Return [x, y] of the center of cell containing provided text 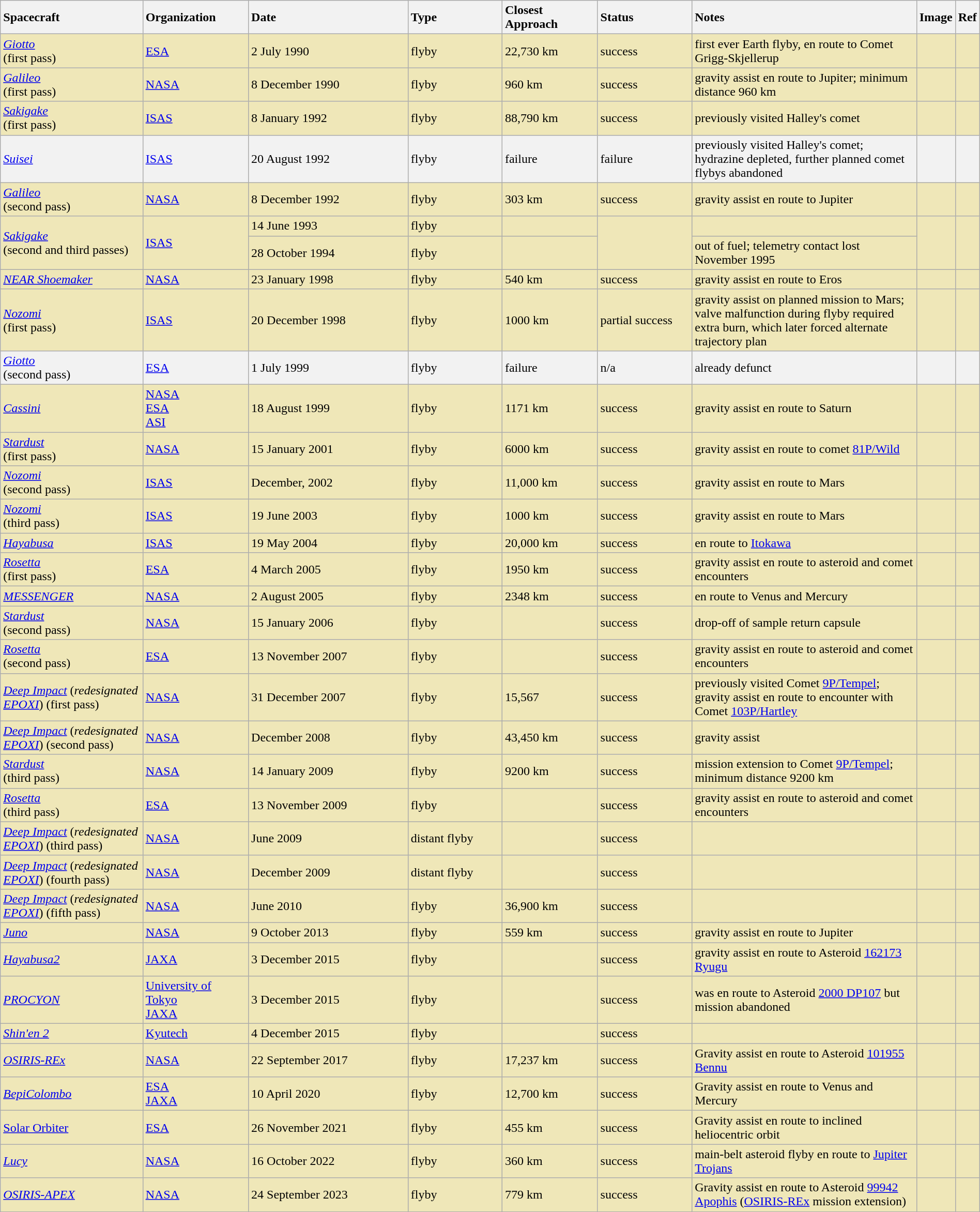
Date [329, 18]
Image [936, 18]
20,000 km [550, 543]
17,237 km [550, 1060]
BepiColombo [71, 1094]
31 December 2007 [329, 697]
Deep Impact (redesignated EPOXI) (second pass) [71, 737]
13 November 2009 [329, 805]
NASA ESA ASI [195, 408]
OSIRIS-APEX [71, 1194]
26 November 2021 [329, 1127]
Giotto(second pass) [71, 367]
88,790 km [550, 118]
15,567 [550, 697]
Deep Impact (redesignated EPOXI) (fourth pass) [71, 872]
15 January 2006 [329, 623]
ESA JAXA [195, 1094]
gravity assist en route to comet 81P/Wild [804, 449]
Solar Orbiter [71, 1127]
gravity assist [804, 737]
en route to Venus and Mercury [804, 596]
14 January 2009 [329, 771]
14 June 1993 [329, 226]
Type [455, 18]
December 2008 [329, 737]
Hayabusa2 [71, 959]
Gravity assist en route to inclined heliocentric orbit [804, 1127]
24 September 2023 [329, 1194]
University of Tokyo JAXA [195, 1000]
22,730 km [550, 51]
303 km [550, 200]
partial success [645, 320]
previously visited Halley's comet; hydrazine depleted, further planned comet flybys abandoned [804, 159]
Ref [968, 18]
6000 km [550, 449]
Closest Approach [550, 18]
36,900 km [550, 906]
PROCYON [71, 1000]
455 km [550, 1127]
Rosetta(first pass) [71, 570]
OSIRIS-REx [71, 1060]
Hayabusa [71, 543]
22 September 2017 [329, 1060]
Juno [71, 932]
8 December 1992 [329, 200]
Rosetta(second pass) [71, 657]
drop-off of sample return capsule [804, 623]
Deep Impact (redesignated EPOXI) (first pass) [71, 697]
Lucy [71, 1161]
540 km [550, 279]
Status [645, 18]
360 km [550, 1161]
previously visited Halley's comet [804, 118]
gravity assist en route to Eros [804, 279]
10 April 2020 [329, 1094]
Spacecraft [71, 18]
MESSENGER [71, 596]
Gravity assist en route to Asteroid 101955 Bennu [804, 1060]
was en route to Asteroid 2000 DP107 but mission abandoned [804, 1000]
June 2009 [329, 839]
23 January 1998 [329, 279]
28 October 1994 [329, 252]
1171 km [550, 408]
9 October 2013 [329, 932]
1 July 1999 [329, 367]
43,450 km [550, 737]
Gravity assist en route to Venus and Mercury [804, 1094]
12,700 km [550, 1094]
June 2010 [329, 906]
Notes [804, 18]
Organization [195, 18]
960 km [550, 85]
already defunct [804, 367]
Deep Impact (redesignated EPOXI) (fifth pass) [71, 906]
Rosetta(third pass) [71, 805]
9200 km [550, 771]
Giotto(first pass) [71, 51]
779 km [550, 1194]
en route to Itokawa [804, 543]
gravity assist en route to Saturn [804, 408]
4 March 2005 [329, 570]
previously visited Comet 9P/Tempel; gravity assist en route to encounter with Comet 103P/Hartley [804, 697]
December, 2002 [329, 483]
Shin'en 2 [71, 1034]
2348 km [550, 596]
19 May 2004 [329, 543]
Suisei [71, 159]
13 November 2007 [329, 657]
gravity assist on planned mission to Mars; valve malfunction during flyby required extra burn, which later forced alternate trajectory plan [804, 320]
NEAR Shoemaker [71, 279]
Cassini [71, 408]
Stardust(third pass) [71, 771]
out of fuel; telemetry contact lost November 1995 [804, 252]
19 June 2003 [329, 516]
Stardust(first pass) [71, 449]
1950 km [550, 570]
20 December 1998 [329, 320]
Nozomi(third pass) [71, 516]
559 km [550, 932]
15 January 2001 [329, 449]
Sakigake(first pass) [71, 118]
December 2009 [329, 872]
gravity assist en route to Asteroid 162173 Ryugu [804, 959]
2 August 2005 [329, 596]
16 October 2022 [329, 1161]
JAXA [195, 959]
8 December 1990 [329, 85]
gravity assist en route to Jupiter; minimum distance 960 km [804, 85]
n/a [645, 367]
20 August 1992 [329, 159]
4 December 2015 [329, 1034]
Galileo(second pass) [71, 200]
2 July 1990 [329, 51]
11,000 km [550, 483]
main-belt asteroid flyby en route to Jupiter Trojans [804, 1161]
Stardust(second pass) [71, 623]
Nozomi(first pass) [71, 320]
Gravity assist en route to Asteroid 99942 Apophis (OSIRIS-REx mission extension) [804, 1194]
Galileo(first pass) [71, 85]
18 August 1999 [329, 408]
Deep Impact (redesignated EPOXI) (third pass) [71, 839]
Sakigake(second and third passes) [71, 243]
mission extension to Comet 9P/Tempel; minimum distance 9200 km [804, 771]
Nozomi(second pass) [71, 483]
first ever Earth flyby, en route to Comet Grigg-Skjellerup [804, 51]
8 January 1992 [329, 118]
Kyutech [195, 1034]
